Return (x, y) of the center of cell containing provided text 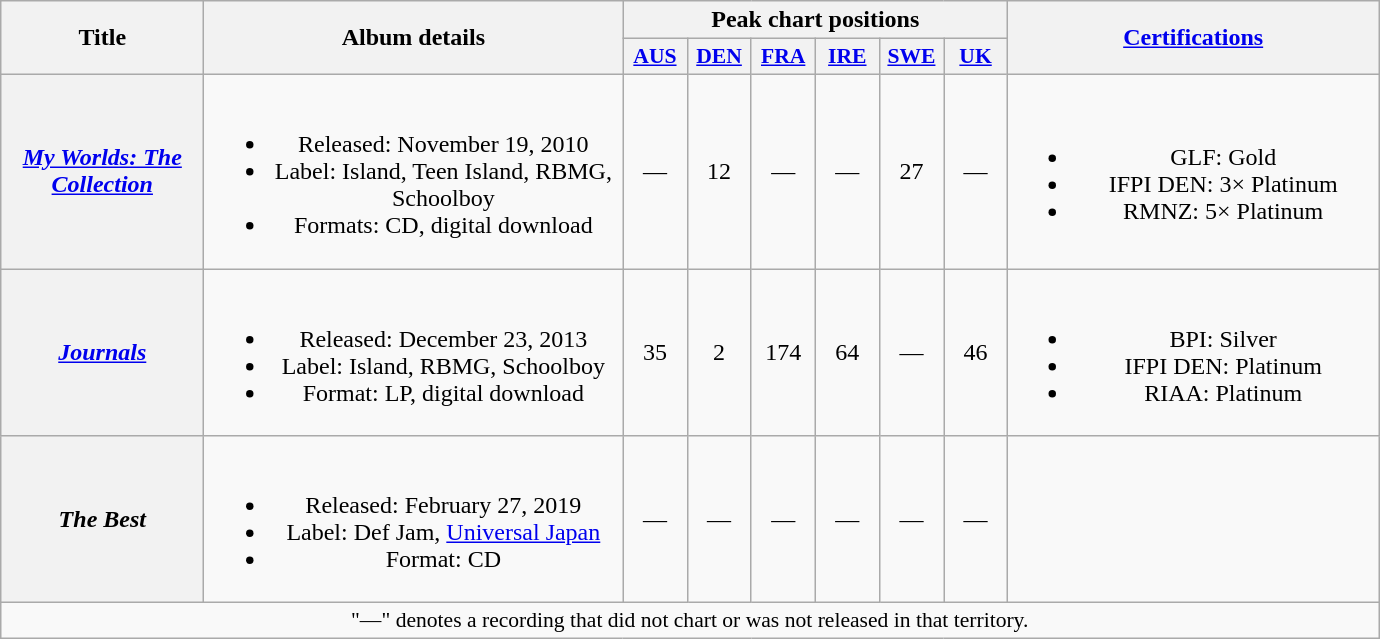
174 (783, 352)
Title (102, 38)
Album details (414, 38)
Released: February 27, 2019 Label: Def Jam, Universal JapanFormat: CD (414, 520)
FRA (783, 57)
64 (847, 352)
35 (655, 352)
IRE (847, 57)
27 (911, 171)
"—" denotes a recording that did not chart or was not released in that territory. (690, 621)
Peak chart positions (816, 20)
Journals (102, 352)
Released: November 19, 2010Label: Island, Teen Island, RBMG, SchoolboyFormats: CD, digital download (414, 171)
Released: December 23, 2013Label: Island, RBMG, SchoolboyFormat: LP, digital download (414, 352)
GLF: GoldIFPI DEN: 3× PlatinumRMNZ: 5× Platinum (1194, 171)
SWE (911, 57)
My Worlds: The Collection (102, 171)
UK (976, 57)
Certifications (1194, 38)
DEN (719, 57)
AUS (655, 57)
12 (719, 171)
The Best (102, 520)
BPI: SilverIFPI DEN: PlatinumRIAA: Platinum (1194, 352)
46 (976, 352)
2 (719, 352)
